Provide the (X, Y) coordinate of the cell's center where the given text is located.  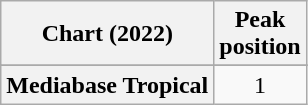
Peakposition (260, 34)
Chart (2022) (108, 34)
Mediabase Tropical (108, 85)
1 (260, 85)
